Find where the given text appears and provide that cell's center as (x, y) coordinate. 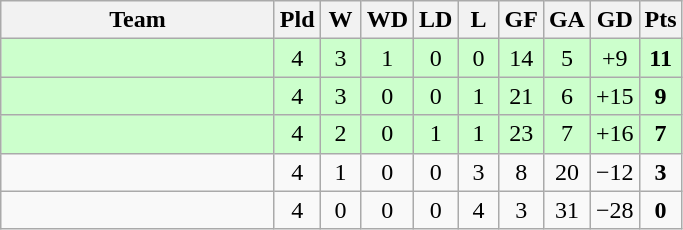
20 (566, 172)
+16 (614, 134)
2 (340, 134)
Pld (297, 20)
14 (521, 58)
GD (614, 20)
GF (521, 20)
Team (138, 20)
+15 (614, 96)
31 (566, 210)
11 (660, 58)
GA (566, 20)
23 (521, 134)
5 (566, 58)
21 (521, 96)
+9 (614, 58)
WD (387, 20)
8 (521, 172)
W (340, 20)
−12 (614, 172)
6 (566, 96)
Pts (660, 20)
9 (660, 96)
L (478, 20)
−28 (614, 210)
LD (436, 20)
